Locate the cell with the specified text and output its [x, y] center coordinate. 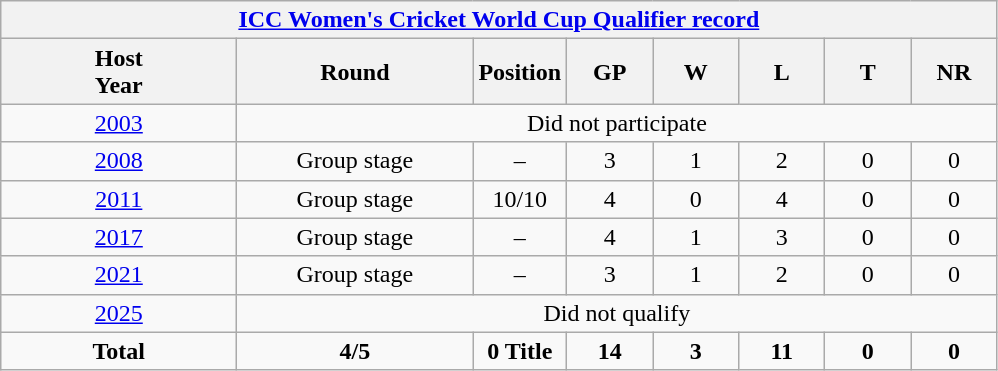
2025 [119, 313]
2011 [119, 199]
T [868, 72]
0 Title [520, 351]
W [696, 72]
2021 [119, 275]
HostYear [119, 72]
14 [610, 351]
10/10 [520, 199]
2008 [119, 161]
ICC Women's Cricket World Cup Qualifier record [499, 20]
4/5 [355, 351]
L [782, 72]
2003 [119, 123]
Did not participate [617, 123]
NR [954, 72]
11 [782, 351]
2017 [119, 237]
GP [610, 72]
Position [520, 72]
Round [355, 72]
Total [119, 351]
Did not qualify [617, 313]
